Provide the (X, Y) coordinate of the cell's center where the given text is located.  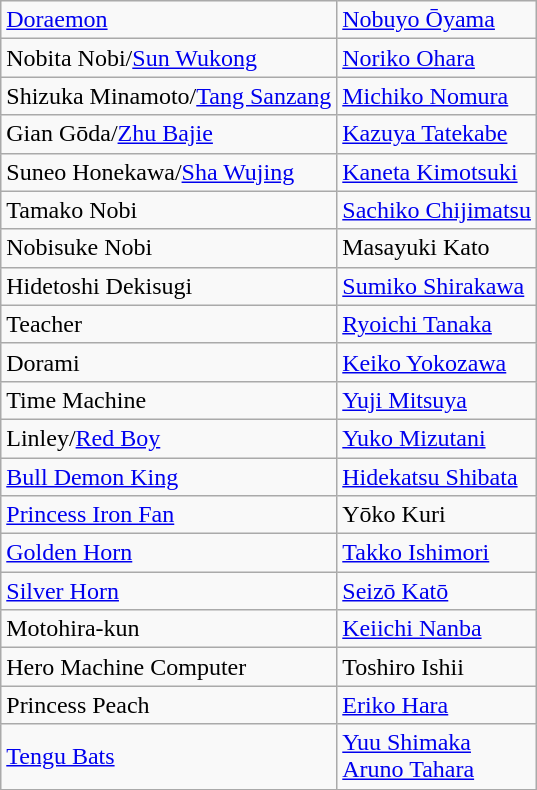
Motohira-kun (169, 629)
Toshiro Ishii (437, 667)
Nobisuke Nobi (169, 248)
Yuu ShimakaAruno Tahara (437, 756)
Yuko Mizutani (437, 438)
Sumiko Shirakawa (437, 286)
Nobita Nobi/Sun Wukong (169, 58)
Hero Machine Computer (169, 667)
Hidekatsu Shibata (437, 477)
Masayuki Kato (437, 248)
Suneo Honekawa/Sha Wujing (169, 172)
Bull Demon King (169, 477)
Seizō Katō (437, 591)
Doraemon (169, 20)
Michiko Nomura (437, 96)
Tamako Nobi (169, 210)
Time Machine (169, 400)
Nobuyo Ōyama (437, 20)
Ryoichi Tanaka (437, 324)
Keiko Yokozawa (437, 362)
Silver Horn (169, 591)
Shizuka Minamoto/Tang Sanzang (169, 96)
Dorami (169, 362)
Princess Iron Fan (169, 515)
Yuji Mitsuya (437, 400)
Yōko Kuri (437, 515)
Kazuya Tatekabe (437, 134)
Princess Peach (169, 705)
Golden Horn (169, 553)
Teacher (169, 324)
Hidetoshi Dekisugi (169, 286)
Gian Gōda/Zhu Bajie (169, 134)
Sachiko Chijimatsu (437, 210)
Noriko Ohara (437, 58)
Eriko Hara (437, 705)
Keiichi Nanba (437, 629)
Linley/Red Boy (169, 438)
Takko Ishimori (437, 553)
Kaneta Kimotsuki (437, 172)
Tengu Bats (169, 756)
